Scan for the cell matching the given text and deliver its (X, Y) coordinate at center. 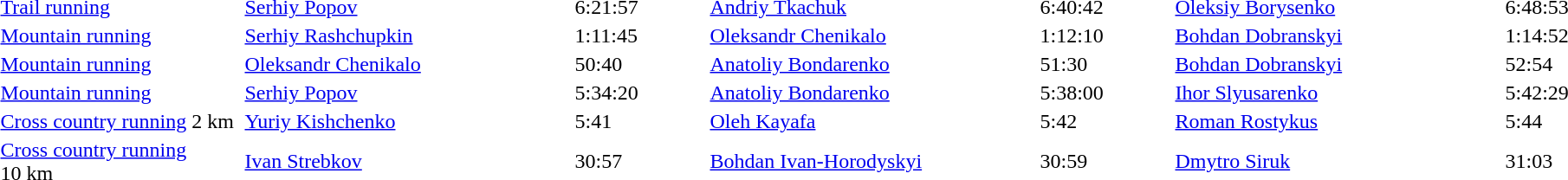
Yuriy Kishchenko (407, 121)
1:11:45 (639, 35)
Serhiy Popov (407, 93)
5:41 (639, 121)
50:40 (639, 64)
51:30 (1105, 64)
Ihor Slyusarenko (1338, 93)
Serhiy Rashchupkin (407, 35)
Oleh Kayafa (872, 121)
5:34:20 (639, 93)
5:38:00 (1105, 93)
5:42 (1105, 121)
Roman Rostykus (1338, 121)
1:12:10 (1105, 35)
